Provide the [x, y] coordinate of the cell's center where the given text is located.  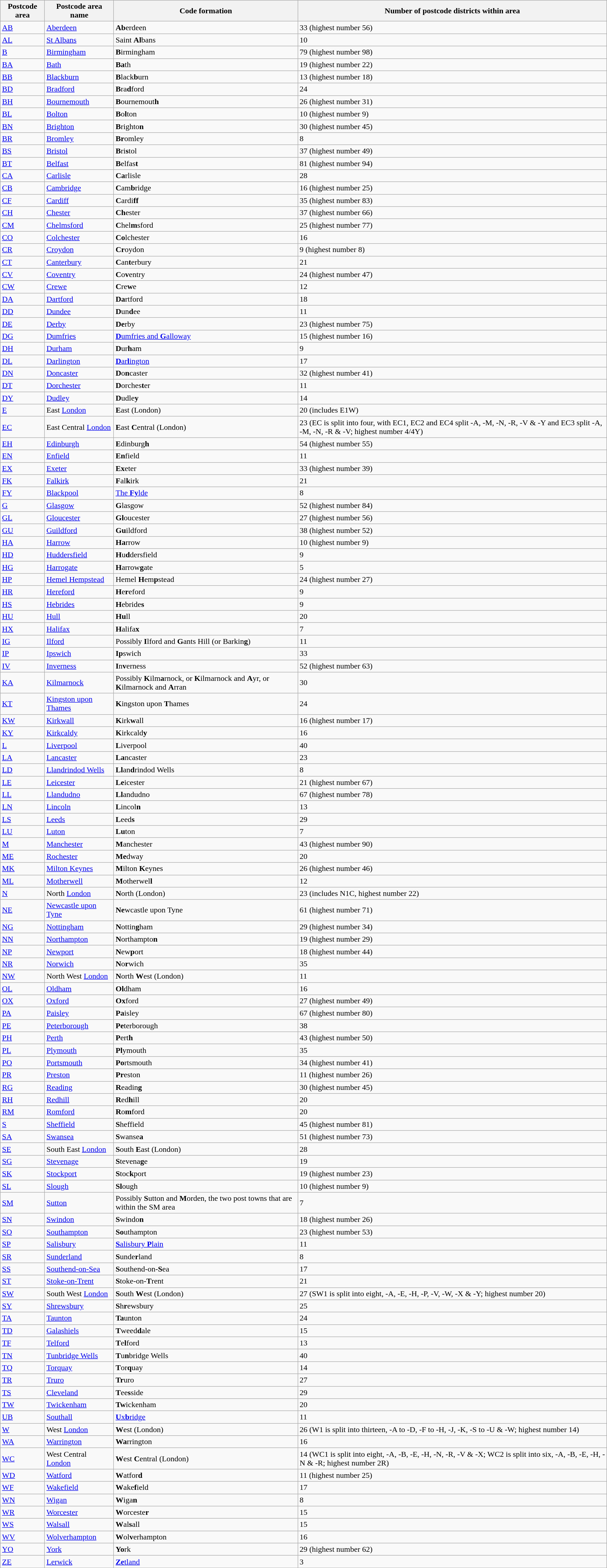
South East (London) [206, 1149]
DT [23, 386]
AL [23, 40]
19 (highest number 23) [452, 1174]
TQ [23, 1368]
HA [23, 542]
PH [23, 1038]
CO [23, 237]
Salisbury [79, 1244]
29 (highest number 34) [452, 927]
North London [79, 893]
67 (highest number 78) [452, 795]
TA [23, 1318]
23 [452, 757]
29 (highest number 62) [452, 1549]
LE [23, 782]
Tweeddale [206, 1331]
45 (highest number 81) [452, 1124]
EH [23, 444]
East Central London [79, 427]
EN [23, 456]
IV [23, 666]
Blackpool [79, 493]
33 (highest number 56) [452, 28]
Lerwick [79, 1562]
23 (highest number 75) [452, 324]
3 [452, 1562]
30 [452, 682]
81 (highest number 94) [452, 163]
5 [452, 567]
34 (highest number 41) [452, 1063]
DY [23, 398]
TR [23, 1380]
20 (includes E1W) [452, 410]
S [23, 1124]
SW [23, 1294]
SL [23, 1186]
CA [23, 176]
Harrowgate [206, 567]
Galashiels [79, 1331]
Postcode area name [79, 11]
Number of postcode districts within area [452, 11]
HX [23, 629]
West London [79, 1429]
SO [23, 1232]
SN [23, 1220]
NW [23, 976]
SR [23, 1257]
WC [23, 1458]
G [23, 505]
37 (highest number 66) [452, 213]
NN [23, 939]
26 (W1 is split into thirteen, -A to -D, -F to -H, -J, -K, -S to -U & -W; highest number 14) [452, 1429]
CW [23, 287]
Possibly Sutton and Morden, the two post towns that are within the SM area [206, 1203]
25 [452, 1306]
EX [23, 468]
43 (highest number 50) [452, 1038]
L [23, 745]
14 (WC1 is split into eight, -A, -B, -E, -H, -N, -R, -V & -X; WC2 is split into six, -A, -B, -E, -H, -N & -R; highest number 2R) [452, 1458]
24 (highest number 27) [452, 580]
East Central (London) [206, 427]
RH [23, 1100]
Zetland [206, 1562]
North (London) [206, 893]
23 (highest number 53) [452, 1232]
CR [23, 250]
Dumfries [79, 336]
13 (highest number 18) [452, 77]
23 (includes N1C, highest number 22) [452, 893]
NE [23, 910]
B [23, 52]
BB [23, 77]
MK [23, 869]
GL [23, 518]
27 (highest number 56) [452, 518]
OL [23, 988]
38 (highest number 52) [452, 530]
North West London [79, 976]
ZE [23, 1562]
Kilmarnock [79, 682]
KY [23, 733]
SP [23, 1244]
BT [23, 163]
27 (highest number 49) [452, 1001]
Ilford [79, 641]
Southall [79, 1417]
38 [452, 1026]
FK [23, 481]
Rochester [79, 856]
SS [23, 1269]
ME [23, 856]
33 [452, 654]
SM [23, 1203]
East (London) [206, 410]
St Albans [79, 40]
HP [23, 580]
SY [23, 1306]
WR [23, 1512]
West Central (London) [206, 1458]
CB [23, 188]
UB [23, 1417]
SK [23, 1174]
DH [23, 348]
11 (highest number 26) [452, 1075]
PO [23, 1063]
BR [23, 139]
HU [23, 617]
TF [23, 1343]
CF [23, 200]
32 (highest number 41) [452, 373]
TS [23, 1393]
South East London [79, 1149]
16 (highest number 25) [452, 188]
M [23, 844]
TN [23, 1355]
DG [23, 336]
Teesside [206, 1393]
LD [23, 770]
9 (highest number 8) [452, 250]
KW [23, 720]
East London [79, 410]
27 (SW1 is split into eight, -A, -E, -H, -P, -V, -W, -X & -Y; highest number 20) [452, 1294]
DL [23, 361]
NG [23, 927]
11 (highest number 25) [452, 1475]
52 (highest number 84) [452, 505]
52 (highest number 63) [452, 666]
SG [23, 1161]
10 [452, 40]
Harrogate [79, 567]
51 (highest number 73) [452, 1137]
26 (highest number 46) [452, 869]
W [23, 1429]
LU [23, 832]
CH [23, 213]
NR [23, 964]
19 (highest number 22) [452, 65]
Salisbury Plain [206, 1244]
Possibly Kilmarnock, or Kilmarnock and Ayr, or Kilmarnock and Arran [206, 682]
79 (highest number 98) [452, 52]
BL [23, 114]
N [23, 893]
15 (highest number 16) [452, 336]
Sutton [79, 1203]
67 (highest number 80) [452, 1013]
E [23, 410]
OX [23, 1001]
LS [23, 819]
TW [23, 1405]
26 (highest number 31) [452, 102]
Possibly Ilford and Gants Hill (or Barking) [206, 641]
North West (London) [206, 976]
WV [23, 1537]
FY [23, 493]
BS [23, 151]
YO [23, 1549]
CT [23, 262]
Cleveland [79, 1393]
HS [23, 604]
43 (highest number 90) [452, 844]
IP [23, 654]
GU [23, 530]
24 (highest number 47) [452, 274]
The Fylde [206, 493]
HR [23, 592]
CV [23, 274]
19 (highest number 29) [452, 939]
18 (highest number 26) [452, 1220]
37 (highest number 49) [452, 151]
DD [23, 311]
HG [23, 567]
35 (highest number 83) [452, 200]
LN [23, 807]
19 [452, 1161]
WS [23, 1525]
Uxbridge [206, 1417]
KT [23, 704]
DA [23, 299]
Medway [206, 856]
SA [23, 1137]
DE [23, 324]
25 (highest number 77) [452, 225]
Dumfries and Galloway [206, 336]
PR [23, 1075]
West Central London [79, 1458]
WA [23, 1442]
BA [23, 65]
27 [452, 1380]
21 (highest number 67) [452, 782]
WN [23, 1500]
RM [23, 1112]
SE [23, 1149]
33 (highest number 39) [452, 468]
BN [23, 126]
16 (highest number 17) [452, 720]
West (London) [206, 1429]
WD [23, 1475]
Postcode area [23, 11]
NP [23, 951]
PL [23, 1050]
61 (highest number 71) [452, 910]
South West London [79, 1294]
23 (EC is split into four, with EC1, EC2 and EC4 split -A, -M, -N, -R, -V & -Y and EC3 split -A, -M, -N, -R & -V; highest number 4/4Y) [452, 427]
BH [23, 102]
LL [23, 795]
EC [23, 427]
ML [23, 881]
WF [23, 1488]
AB [23, 28]
54 (highest number 55) [452, 444]
ST [23, 1281]
18 [452, 299]
IG [23, 641]
Saint Albans [206, 40]
HD [23, 555]
PA [23, 1013]
CM [23, 225]
TD [23, 1331]
RG [23, 1087]
South West (London) [206, 1294]
LA [23, 757]
DN [23, 373]
BD [23, 89]
PE [23, 1026]
KA [23, 682]
Code formation [206, 11]
18 (highest number 44) [452, 951]
